Capture the cell that displays the provided text and extract its (X, Y) central coordinate. 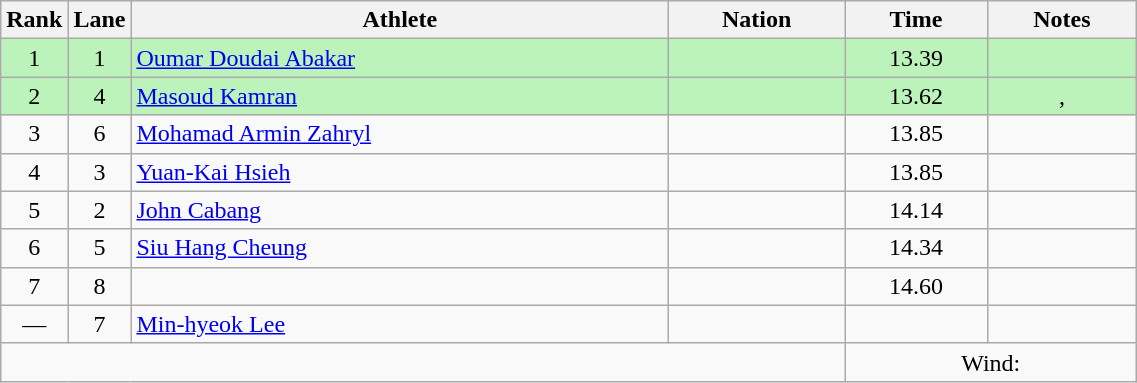
— (34, 324)
Time (916, 20)
Wind: (991, 362)
Yuan-Kai Hsieh (400, 172)
Mohamad Armin Zahryl (400, 134)
13.62 (916, 96)
Nation (757, 20)
Min-hyeok Lee (400, 324)
Oumar Doudai Abakar (400, 58)
13.39 (916, 58)
14.60 (916, 286)
, (1062, 96)
14.14 (916, 210)
14.34 (916, 248)
Lane (100, 20)
8 (100, 286)
Masoud Kamran (400, 96)
Rank (34, 20)
Athlete (400, 20)
Notes (1062, 20)
Siu Hang Cheung (400, 248)
John Cabang (400, 210)
